Detect which cell encompasses the target text, then output its (X, Y) center coordinate. 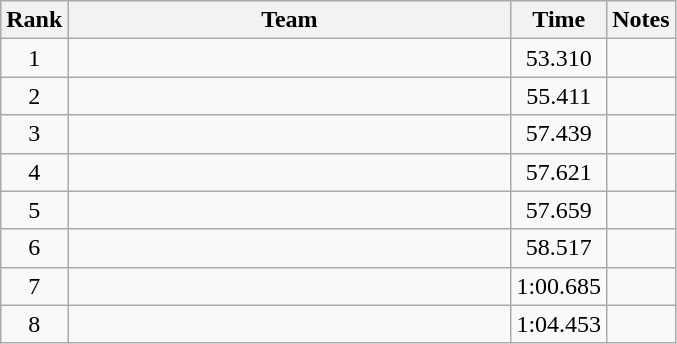
5 (34, 210)
57.659 (559, 210)
1:00.685 (559, 286)
53.310 (559, 58)
57.439 (559, 134)
Team (290, 20)
58.517 (559, 248)
1:04.453 (559, 324)
6 (34, 248)
1 (34, 58)
55.411 (559, 96)
57.621 (559, 172)
Rank (34, 20)
2 (34, 96)
Notes (641, 20)
4 (34, 172)
Time (559, 20)
8 (34, 324)
7 (34, 286)
3 (34, 134)
